For the text-containing cell, return its midpoint in (X, Y) coordinate format. 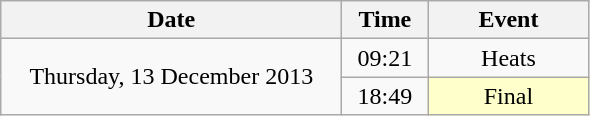
Thursday, 13 December 2013 (172, 77)
Date (172, 20)
Event (508, 20)
Time (385, 20)
Final (508, 96)
09:21 (385, 58)
Heats (508, 58)
18:49 (385, 96)
